Provide the [X, Y] coordinate of the cell's center where the given text is located.  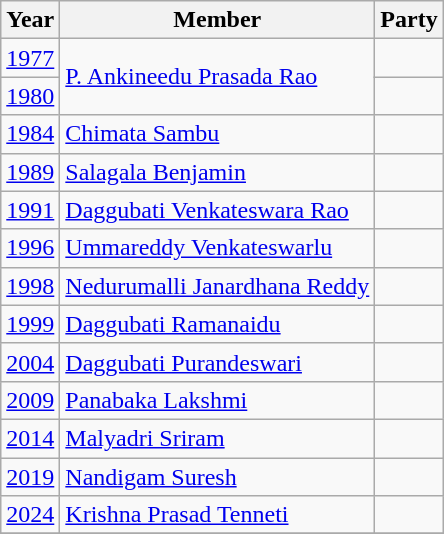
2009 [30, 400]
Year [30, 20]
2014 [30, 438]
1980 [30, 96]
Chimata Sambu [218, 134]
Salagala Benjamin [218, 172]
Daggubati Purandeswari [218, 362]
1999 [30, 324]
P. Ankineedu Prasada Rao [218, 77]
2024 [30, 515]
Nandigam Suresh [218, 477]
Ummareddy Venkateswarlu [218, 248]
Member [218, 20]
Malyadri Sriram [218, 438]
2004 [30, 362]
1984 [30, 134]
Nedurumalli Janardhana Reddy [218, 286]
Krishna Prasad Tenneti [218, 515]
Daggubati Ramanaidu [218, 324]
2019 [30, 477]
1991 [30, 210]
Daggubati Venkateswara Rao [218, 210]
Party [409, 20]
1996 [30, 248]
Panabaka Lakshmi [218, 400]
1989 [30, 172]
1977 [30, 58]
1998 [30, 286]
